Identify which cell holds the provided text, then report its (x, y) central coordinate. 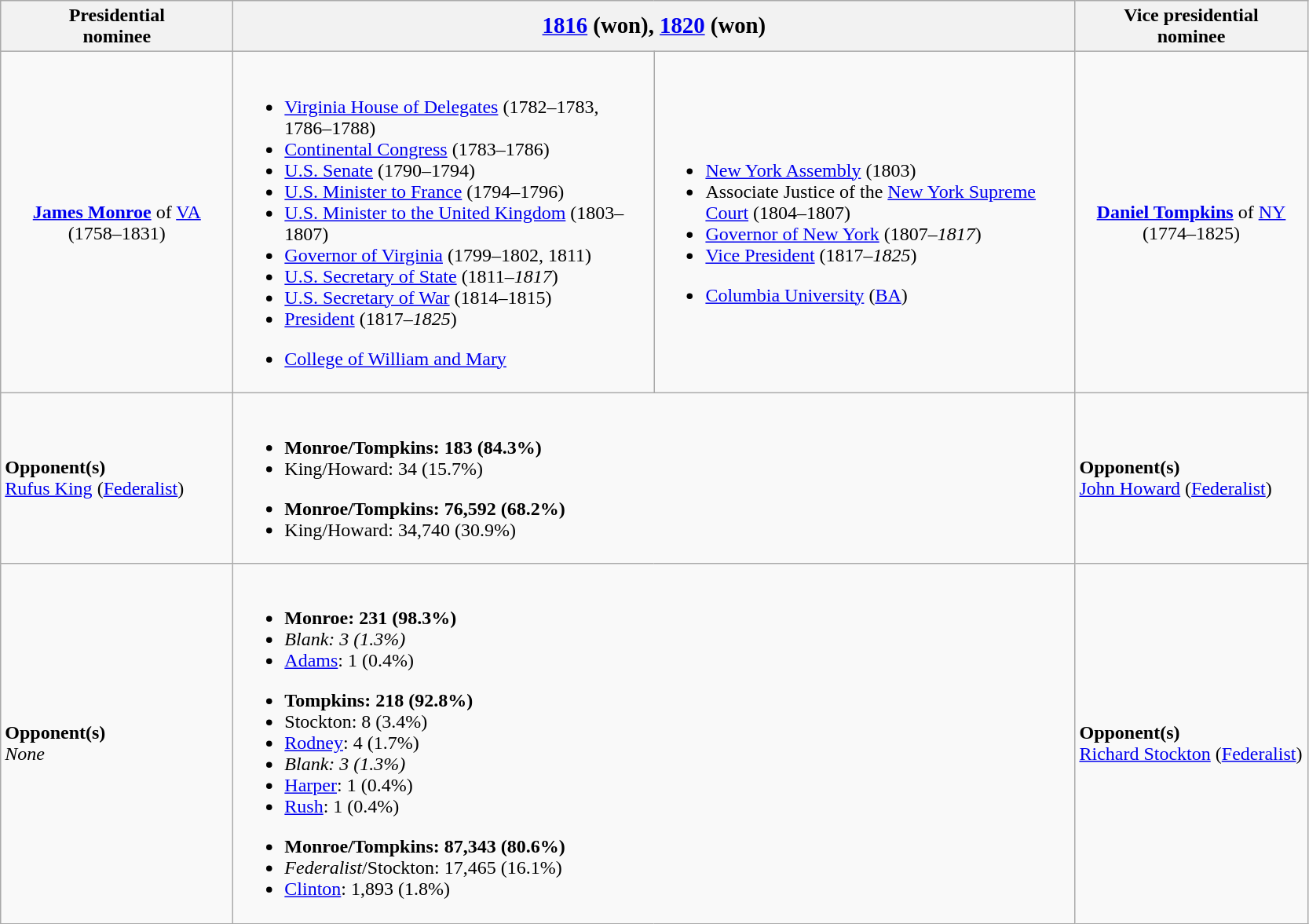
Opponent(s)Rufus King (Federalist) (117, 478)
Vice presidentialnominee (1191, 27)
Opponent(s)None (117, 743)
Presidentialnominee (117, 27)
Opponent(s)Richard Stockton (Federalist) (1191, 743)
Daniel Tompkins of NY(1774–1825) (1191, 222)
1816 (won), 1820 (won) (654, 27)
Monroe/Tompkins: 183 (84.3%)King/Howard: 34 (15.7%)Monroe/Tompkins: 76,592 (68.2%)King/Howard: 34,740 (30.9%) (654, 478)
Opponent(s)John Howard (Federalist) (1191, 478)
James Monroe of VA(1758–1831) (117, 222)
